Detect which cell encompasses the target text, then output its [x, y] center coordinate. 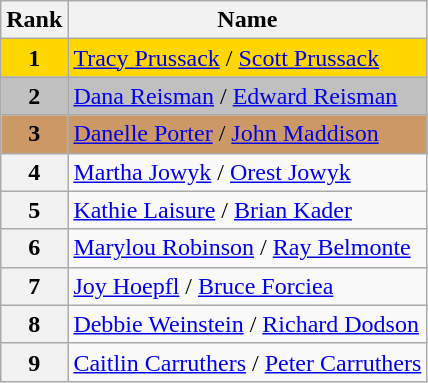
Marylou Robinson / Ray Belmonte [248, 248]
Debbie Weinstein / Richard Dodson [248, 324]
Dana Reisman / Edward Reisman [248, 96]
3 [34, 134]
Rank [34, 20]
Kathie Laisure / Brian Kader [248, 210]
Name [248, 20]
Caitlin Carruthers / Peter Carruthers [248, 362]
9 [34, 362]
Danelle Porter / John Maddison [248, 134]
5 [34, 210]
8 [34, 324]
Joy Hoepfl / Bruce Forciea [248, 286]
7 [34, 286]
4 [34, 172]
Martha Jowyk / Orest Jowyk [248, 172]
2 [34, 96]
6 [34, 248]
1 [34, 58]
Tracy Prussack / Scott Prussack [248, 58]
